Output the [X, Y] coordinate of the center of the cell containing the given text.  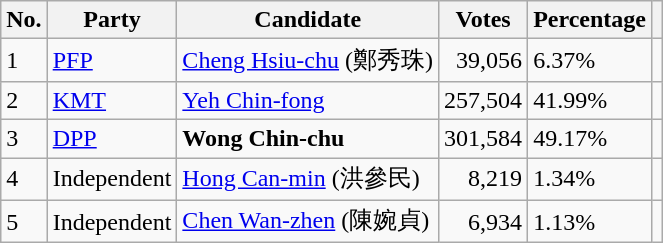
6,934 [484, 222]
1.34% [590, 180]
Cheng Hsiu-chu (鄭秀珠) [308, 60]
Chen Wan-zhen (陳婉貞) [308, 222]
41.99% [590, 100]
39,056 [484, 60]
PFP [112, 60]
3 [24, 138]
301,584 [484, 138]
2 [24, 100]
Party [112, 20]
Hong Can-min (洪參民) [308, 180]
Percentage [590, 20]
4 [24, 180]
1.13% [590, 222]
KMT [112, 100]
6.37% [590, 60]
DPP [112, 138]
Yeh Chin-fong [308, 100]
Votes [484, 20]
Candidate [308, 20]
No. [24, 20]
8,219 [484, 180]
257,504 [484, 100]
49.17% [590, 138]
1 [24, 60]
5 [24, 222]
Wong Chin-chu [308, 138]
